Locate the cell with the specified text and output its [x, y] center coordinate. 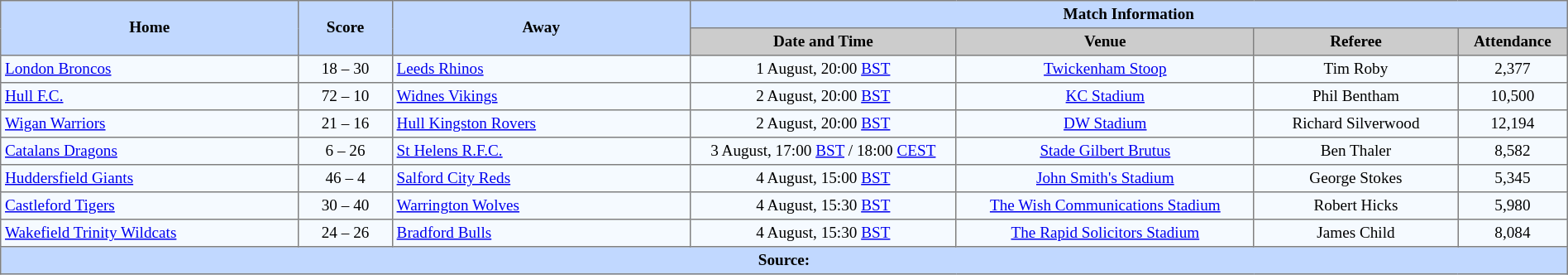
St Helens R.F.C. [541, 151]
8,084 [1513, 234]
30 – 40 [346, 205]
Wakefield Trinity Wildcats [150, 234]
Venue [1105, 41]
18 – 30 [346, 70]
Widnes Vikings [541, 96]
Catalans Dragons [150, 151]
Attendance [1513, 41]
46 – 4 [346, 179]
1 August, 20:00 BST [823, 70]
The Rapid Solicitors Stadium [1105, 234]
Twickenham Stoop [1105, 70]
5,980 [1513, 205]
8,582 [1513, 151]
Bradford Bulls [541, 234]
Castleford Tigers [150, 205]
5,345 [1513, 179]
Away [541, 28]
Wigan Warriors [150, 124]
10,500 [1513, 96]
4 August, 15:00 BST [823, 179]
Richard Silverwood [1355, 124]
Hull Kingston Rovers [541, 124]
Phil Bentham [1355, 96]
John Smith's Stadium [1105, 179]
Stade Gilbert Brutus [1105, 151]
Hull F.C. [150, 96]
The Wish Communications Stadium [1105, 205]
Tim Roby [1355, 70]
2,377 [1513, 70]
DW Stadium [1105, 124]
21 – 16 [346, 124]
London Broncos [150, 70]
George Stokes [1355, 179]
KC Stadium [1105, 96]
Score [346, 28]
Salford City Reds [541, 179]
6 – 26 [346, 151]
Home [150, 28]
James Child [1355, 234]
Match Information [1128, 15]
12,194 [1513, 124]
Warrington Wolves [541, 205]
Robert Hicks [1355, 205]
3 August, 17:00 BST / 18:00 CEST [823, 151]
24 – 26 [346, 234]
72 – 10 [346, 96]
Source: [784, 260]
Huddersfield Giants [150, 179]
Leeds Rhinos [541, 70]
Date and Time [823, 41]
Referee [1355, 41]
Ben Thaler [1355, 151]
